Locate the cell with the specified text and output its [x, y] center coordinate. 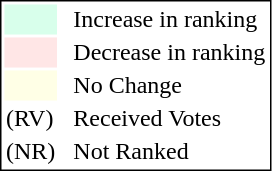
Decrease in ranking [170, 53]
No Change [170, 85]
(RV) [30, 119]
(NR) [30, 151]
Increase in ranking [170, 19]
Received Votes [170, 119]
Not Ranked [170, 151]
